Provide the [x, y] coordinate of the cell's center where the given text is located.  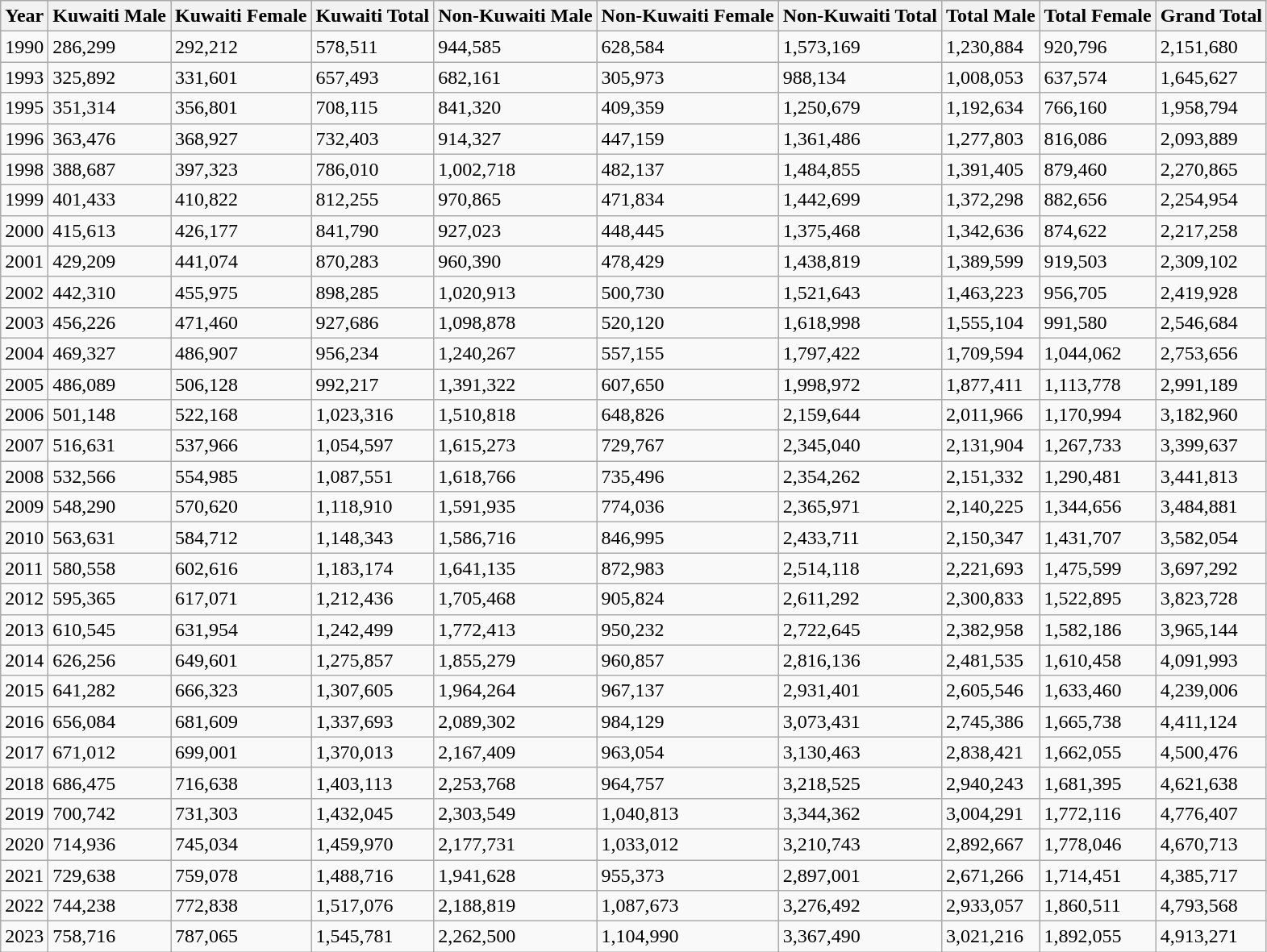
4,239,006 [1211, 691]
1,582,186 [1098, 630]
641,282 [110, 691]
759,078 [241, 875]
607,650 [687, 385]
1,403,113 [373, 783]
500,730 [687, 292]
570,620 [241, 507]
482,137 [687, 169]
478,429 [687, 261]
4,500,476 [1211, 752]
1,212,436 [373, 599]
2,991,189 [1211, 385]
2,221,693 [991, 568]
1,290,481 [1098, 476]
2012 [24, 599]
2022 [24, 906]
426,177 [241, 231]
2008 [24, 476]
Kuwaiti Total [373, 16]
3,367,490 [860, 937]
1,438,819 [860, 261]
2,089,302 [515, 721]
656,084 [110, 721]
2015 [24, 691]
4,385,717 [1211, 875]
325,892 [110, 77]
557,155 [687, 353]
841,320 [515, 108]
1,892,055 [1098, 937]
1,113,778 [1098, 385]
950,232 [687, 630]
3,182,960 [1211, 415]
988,134 [860, 77]
2,897,001 [860, 875]
956,705 [1098, 292]
2011 [24, 568]
2016 [24, 721]
944,585 [515, 47]
956,234 [373, 353]
286,299 [110, 47]
1,192,634 [991, 108]
3,823,728 [1211, 599]
595,365 [110, 599]
2,262,500 [515, 937]
3,344,362 [860, 813]
2,745,386 [991, 721]
984,129 [687, 721]
1,277,803 [991, 139]
2,611,292 [860, 599]
2,177,731 [515, 844]
397,323 [241, 169]
471,834 [687, 200]
2,838,421 [991, 752]
1,372,298 [991, 200]
731,303 [241, 813]
448,445 [687, 231]
1,240,267 [515, 353]
2,892,667 [991, 844]
2021 [24, 875]
2,481,535 [991, 660]
1,391,322 [515, 385]
2,188,819 [515, 906]
506,128 [241, 385]
1,020,913 [515, 292]
2,605,546 [991, 691]
992,217 [373, 385]
1,855,279 [515, 660]
1,361,486 [860, 139]
1,054,597 [373, 446]
351,314 [110, 108]
1,375,468 [860, 231]
501,148 [110, 415]
4,670,713 [1211, 844]
554,985 [241, 476]
1,431,707 [1098, 538]
1,618,998 [860, 322]
548,290 [110, 507]
2017 [24, 752]
1,877,411 [991, 385]
2010 [24, 538]
305,973 [687, 77]
671,012 [110, 752]
1,337,693 [373, 721]
2,131,904 [991, 446]
1,170,994 [1098, 415]
2,253,768 [515, 783]
846,995 [687, 538]
872,983 [687, 568]
1,555,104 [991, 322]
2000 [24, 231]
2,546,684 [1211, 322]
2,365,971 [860, 507]
1,610,458 [1098, 660]
2,151,680 [1211, 47]
991,580 [1098, 322]
2014 [24, 660]
4,411,124 [1211, 721]
2013 [24, 630]
2,354,262 [860, 476]
Kuwaiti Male [110, 16]
686,475 [110, 783]
714,936 [110, 844]
3,582,054 [1211, 538]
735,496 [687, 476]
914,327 [515, 139]
2,217,258 [1211, 231]
787,065 [241, 937]
537,966 [241, 446]
441,074 [241, 261]
3,130,463 [860, 752]
905,824 [687, 599]
1993 [24, 77]
520,120 [687, 322]
716,638 [241, 783]
2,933,057 [991, 906]
2,159,644 [860, 415]
927,686 [373, 322]
532,566 [110, 476]
1998 [24, 169]
1,442,699 [860, 200]
766,160 [1098, 108]
631,954 [241, 630]
4,776,407 [1211, 813]
2,433,711 [860, 538]
409,359 [687, 108]
637,574 [1098, 77]
2001 [24, 261]
1,488,716 [373, 875]
447,159 [687, 139]
1,860,511 [1098, 906]
2003 [24, 322]
2,011,966 [991, 415]
1,521,643 [860, 292]
1,033,012 [687, 844]
1,044,062 [1098, 353]
2002 [24, 292]
1,681,395 [1098, 783]
774,036 [687, 507]
1,040,813 [687, 813]
292,212 [241, 47]
1,714,451 [1098, 875]
1,267,733 [1098, 446]
729,638 [110, 875]
967,137 [687, 691]
3,697,292 [1211, 568]
1996 [24, 139]
410,822 [241, 200]
874,622 [1098, 231]
2018 [24, 783]
455,975 [241, 292]
2,254,954 [1211, 200]
471,460 [241, 322]
3,073,431 [860, 721]
388,687 [110, 169]
2,309,102 [1211, 261]
3,399,637 [1211, 446]
1,633,460 [1098, 691]
1,545,781 [373, 937]
1,307,605 [373, 691]
1,391,405 [991, 169]
469,327 [110, 353]
2,140,225 [991, 507]
681,609 [241, 721]
758,716 [110, 937]
1,797,422 [860, 353]
3,021,216 [991, 937]
772,838 [241, 906]
522,168 [241, 415]
1,087,551 [373, 476]
1,230,884 [991, 47]
1,510,818 [515, 415]
456,226 [110, 322]
3,218,525 [860, 783]
1,484,855 [860, 169]
708,115 [373, 108]
1,665,738 [1098, 721]
516,631 [110, 446]
1999 [24, 200]
816,086 [1098, 139]
2009 [24, 507]
2,753,656 [1211, 353]
2,270,865 [1211, 169]
363,476 [110, 139]
1,772,116 [1098, 813]
2,940,243 [991, 783]
2020 [24, 844]
2,671,266 [991, 875]
368,927 [241, 139]
1990 [24, 47]
4,913,271 [1211, 937]
415,613 [110, 231]
2,300,833 [991, 599]
657,493 [373, 77]
841,790 [373, 231]
1,023,316 [373, 415]
2,514,118 [860, 568]
1,941,628 [515, 875]
2,151,332 [991, 476]
2,345,040 [860, 446]
920,796 [1098, 47]
3,965,144 [1211, 630]
Non-Kuwaiti Total [860, 16]
1,964,264 [515, 691]
1,008,053 [991, 77]
2,419,928 [1211, 292]
2,303,549 [515, 813]
602,616 [241, 568]
486,089 [110, 385]
3,276,492 [860, 906]
1,522,895 [1098, 599]
682,161 [515, 77]
1,370,013 [373, 752]
879,460 [1098, 169]
1,002,718 [515, 169]
331,601 [241, 77]
1,618,766 [515, 476]
963,054 [687, 752]
4,621,638 [1211, 783]
2007 [24, 446]
1,662,055 [1098, 752]
1,104,990 [687, 937]
1,432,045 [373, 813]
1,998,972 [860, 385]
744,238 [110, 906]
1,342,636 [991, 231]
Non-Kuwaiti Female [687, 16]
1,118,910 [373, 507]
4,793,568 [1211, 906]
356,801 [241, 108]
898,285 [373, 292]
3,484,881 [1211, 507]
1,615,273 [515, 446]
1,705,468 [515, 599]
812,255 [373, 200]
2,816,136 [860, 660]
429,209 [110, 261]
1,586,716 [515, 538]
2,931,401 [860, 691]
3,441,813 [1211, 476]
3,004,291 [991, 813]
2004 [24, 353]
729,767 [687, 446]
626,256 [110, 660]
700,742 [110, 813]
745,034 [241, 844]
2019 [24, 813]
2,382,958 [991, 630]
666,323 [241, 691]
1,087,673 [687, 906]
Kuwaiti Female [241, 16]
1,463,223 [991, 292]
919,503 [1098, 261]
882,656 [1098, 200]
699,001 [241, 752]
2,093,889 [1211, 139]
1,645,627 [1211, 77]
649,601 [241, 660]
3,210,743 [860, 844]
617,071 [241, 599]
628,584 [687, 47]
2,722,645 [860, 630]
1,344,656 [1098, 507]
584,712 [241, 538]
2,150,347 [991, 538]
580,558 [110, 568]
732,403 [373, 139]
1,148,343 [373, 538]
486,907 [241, 353]
1,098,878 [515, 322]
927,023 [515, 231]
Total Female [1098, 16]
2005 [24, 385]
4,091,993 [1211, 660]
401,433 [110, 200]
Non-Kuwaiti Male [515, 16]
1,709,594 [991, 353]
1,958,794 [1211, 108]
1,475,599 [1098, 568]
610,545 [110, 630]
1,591,935 [515, 507]
870,283 [373, 261]
1,641,135 [515, 568]
964,757 [687, 783]
442,310 [110, 292]
1995 [24, 108]
563,631 [110, 538]
578,511 [373, 47]
1,242,499 [373, 630]
970,865 [515, 200]
1,459,970 [373, 844]
1,772,413 [515, 630]
960,857 [687, 660]
Grand Total [1211, 16]
1,250,679 [860, 108]
1,183,174 [373, 568]
2006 [24, 415]
1,389,599 [991, 261]
2023 [24, 937]
786,010 [373, 169]
1,778,046 [1098, 844]
Year [24, 16]
960,390 [515, 261]
1,275,857 [373, 660]
648,826 [687, 415]
1,573,169 [860, 47]
955,373 [687, 875]
2,167,409 [515, 752]
1,517,076 [373, 906]
Total Male [991, 16]
